Determine the (X, Y) coordinate at the center of the cell enclosing the given text.  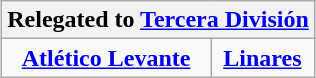
Atlético Levante (106, 58)
Relegated to Tercera División (158, 20)
Linares (262, 58)
